Return the (X, Y) coordinate for the center point of the cell that contains the specified text.  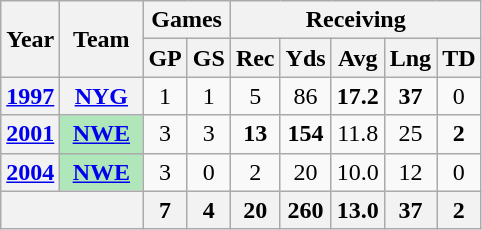
1997 (30, 96)
Avg (358, 58)
Rec (255, 58)
154 (306, 134)
12 (410, 172)
7 (165, 210)
Lng (410, 58)
Team (102, 39)
TD (459, 58)
2004 (30, 172)
86 (306, 96)
25 (410, 134)
11.8 (358, 134)
Year (30, 39)
GP (165, 58)
17.2 (358, 96)
10.0 (358, 172)
Receiving (356, 20)
2001 (30, 134)
Games (186, 20)
13 (255, 134)
4 (208, 210)
GS (208, 58)
NYG (102, 96)
13.0 (358, 210)
Yds (306, 58)
5 (255, 96)
260 (306, 210)
